Locate the cell with the specified text and output its (X, Y) center coordinate. 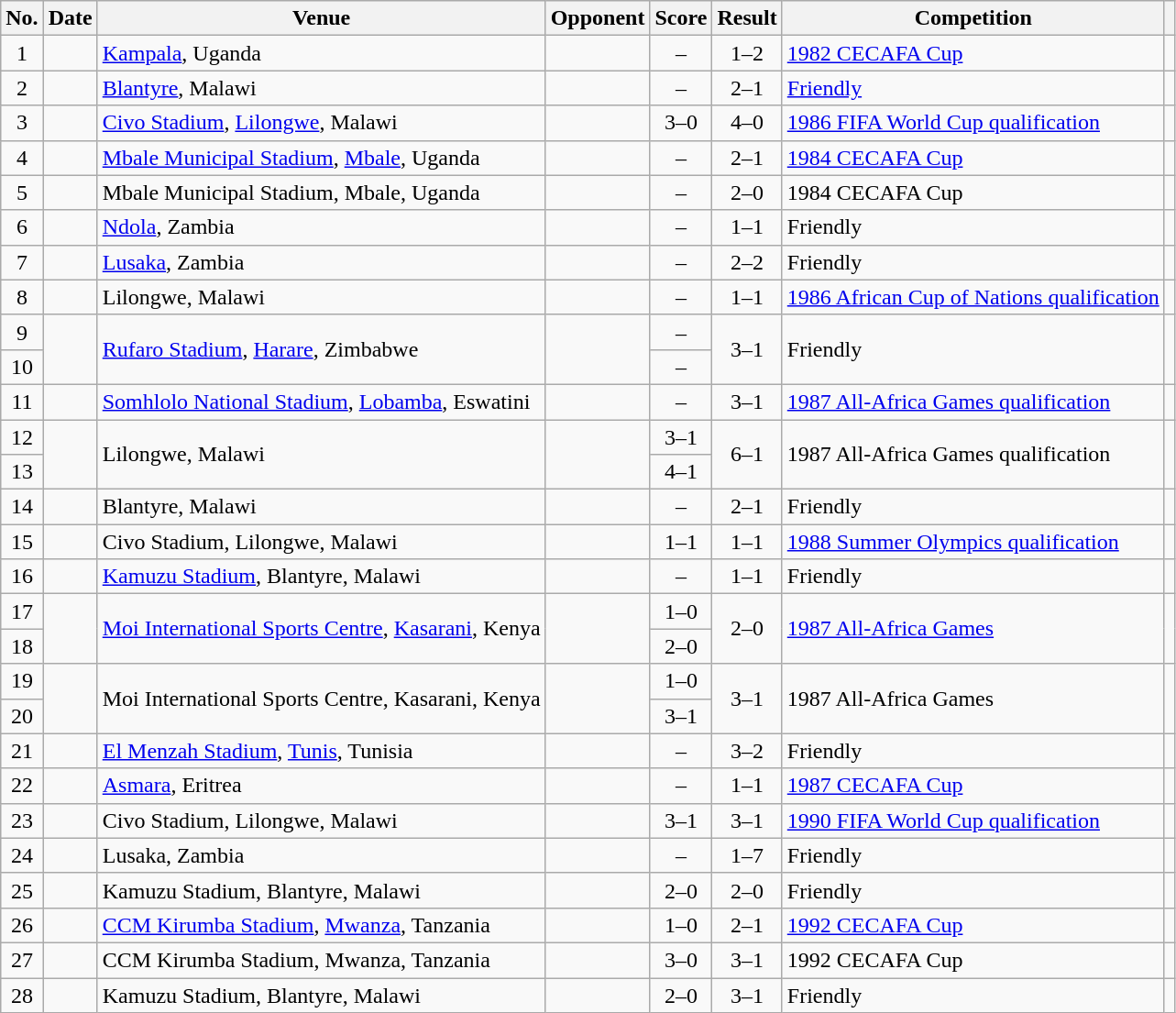
Score (681, 18)
4–1 (681, 472)
6–1 (747, 455)
Somhlolo National Stadium, Lobamba, Eswatini (321, 402)
Venue (321, 18)
24 (22, 855)
1988 Summer Olympics qualification (973, 542)
4 (22, 158)
21 (22, 751)
Kampala, Uganda (321, 53)
2 (22, 88)
No. (22, 18)
Rufaro Stadium, Harare, Zimbabwe (321, 349)
4–0 (747, 123)
5 (22, 193)
Result (747, 18)
11 (22, 402)
3–2 (747, 751)
Opponent (598, 18)
14 (22, 507)
13 (22, 472)
28 (22, 995)
3 (22, 123)
1986 African Cup of Nations qualification (973, 297)
Asmara, Eritrea (321, 786)
1986 FIFA World Cup qualification (973, 123)
1–7 (747, 855)
1 (22, 53)
Ndola, Zambia (321, 227)
6 (22, 227)
2–2 (747, 262)
20 (22, 716)
1987 CECAFA Cup (973, 786)
19 (22, 681)
8 (22, 297)
Competition (973, 18)
16 (22, 577)
17 (22, 611)
1982 CECAFA Cup (973, 53)
15 (22, 542)
12 (22, 437)
1–2 (747, 53)
9 (22, 332)
10 (22, 367)
18 (22, 646)
27 (22, 960)
El Menzah Stadium, Tunis, Tunisia (321, 751)
1990 FIFA World Cup qualification (973, 820)
7 (22, 262)
25 (22, 890)
26 (22, 925)
22 (22, 786)
23 (22, 820)
Date (70, 18)
